Pinpoint the cell where the given text exists, returning its (x, y) midpoint coordinate. 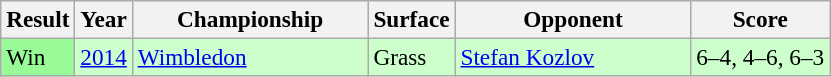
Championship (250, 19)
Year (104, 19)
Opponent (573, 19)
Result (38, 19)
Stefan Kozlov (573, 57)
Grass (412, 57)
Surface (412, 19)
2014 (104, 57)
6–4, 4–6, 6–3 (760, 57)
Wimbledon (250, 57)
Score (760, 19)
Win (38, 57)
